Detect which cell encompasses the target text, then output its [X, Y] center coordinate. 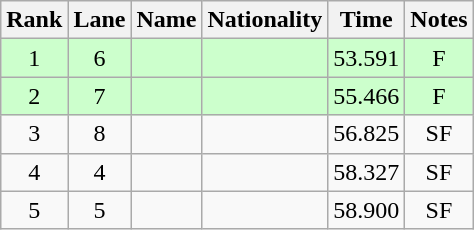
Rank [34, 20]
58.900 [366, 210]
Notes [439, 20]
56.825 [366, 134]
7 [100, 96]
8 [100, 134]
Nationality [265, 20]
3 [34, 134]
2 [34, 96]
Lane [100, 20]
Name [166, 20]
55.466 [366, 96]
58.327 [366, 172]
6 [100, 58]
53.591 [366, 58]
Time [366, 20]
1 [34, 58]
